Search for the cell housing the specified text and yield its [X, Y] center coordinate. 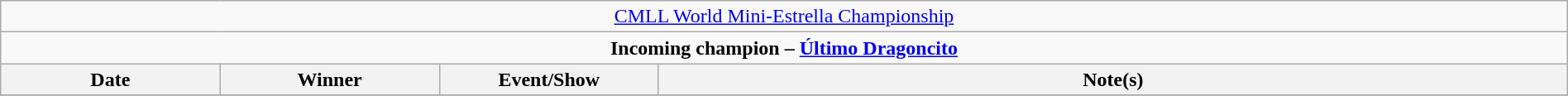
Incoming champion – Último Dragoncito [784, 48]
Date [111, 79]
Event/Show [549, 79]
CMLL World Mini-Estrella Championship [784, 17]
Winner [329, 79]
Note(s) [1113, 79]
